Find where the given text appears and provide that cell's center as [x, y] coordinate. 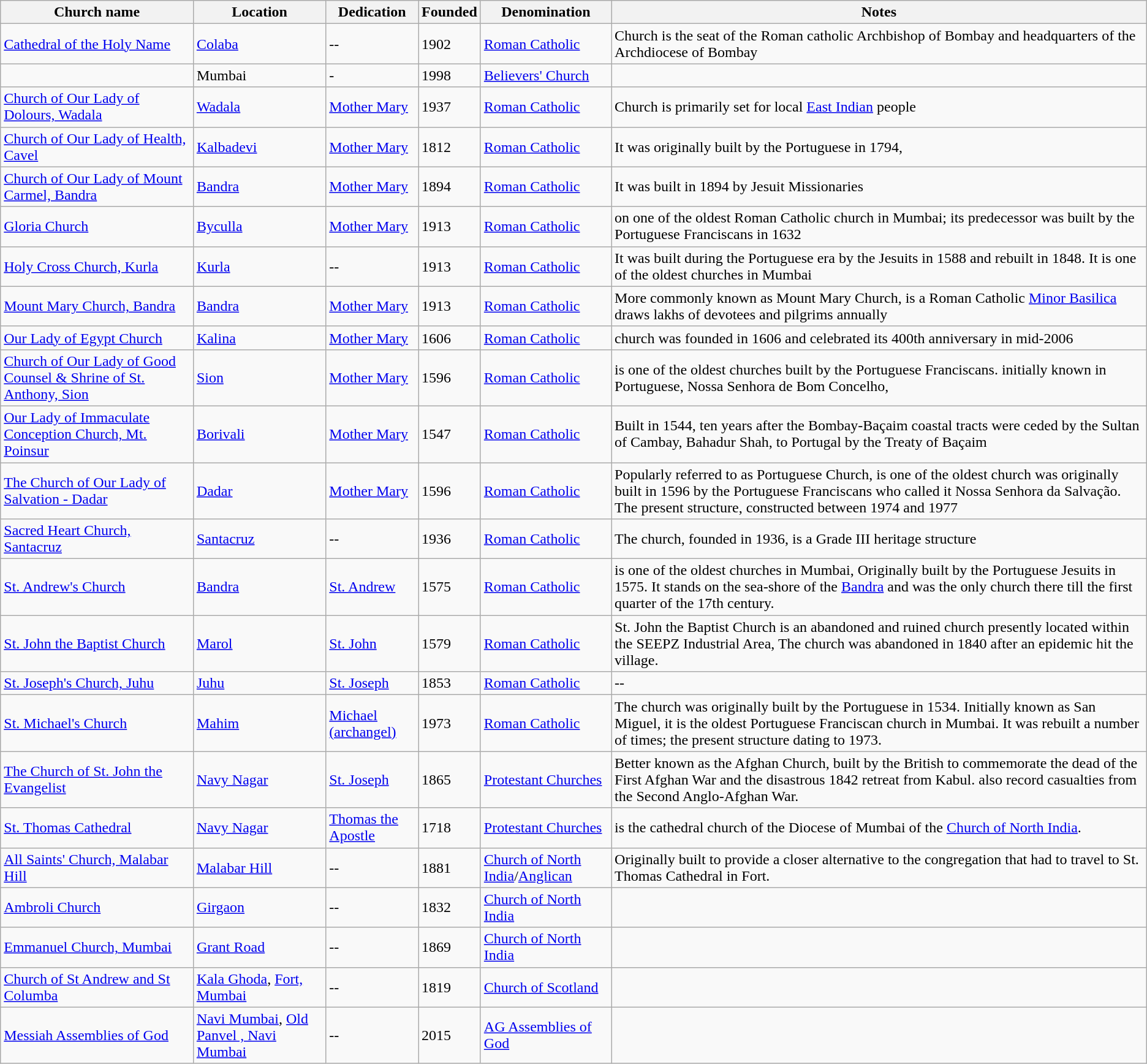
1902 [450, 44]
Kala Ghoda, Fort, Mumbai [259, 987]
St. Andrew [373, 587]
1936 [450, 539]
Kurla [259, 266]
Emmanuel Church, Mumbai [97, 948]
The church, founded in 1936, is a Grade III heritage structure [879, 539]
- [373, 75]
1606 [450, 338]
St. Andrew's Church [97, 587]
Borivali [259, 434]
Mahim [259, 723]
Marol [259, 644]
Church of Our Lady of Dolours, Wadala [97, 107]
Thomas the Apostle [373, 827]
Dadar [259, 490]
AG Assemblies of God [545, 1035]
Church of Our Lady of Mount Carmel, Bandra [97, 186]
Messiah Assemblies of God [97, 1035]
Originally built to provide a closer alternative to the congregation that had to travel to St. Thomas Cathedral in Fort. [879, 868]
Church of Our Lady of Health, Cavel [97, 147]
The Church of St. John the Evangelist [97, 780]
on one of the oldest Roman Catholic church in Mumbai; its predecessor was built by the Portuguese Franciscans in 1632 [879, 227]
Church is the seat of the Roman catholic Archbishop of Bombay and headquarters of the Archdiocese of Bombay [879, 44]
1853 [450, 683]
Notes [879, 12]
Kalina [259, 338]
The Church of Our Lady of Salvation - Dadar [97, 490]
1579 [450, 644]
Church of Scotland [545, 987]
Cathedral of the Holy Name [97, 44]
Our Lady of Egypt Church [97, 338]
Holy Cross Church, Kurla [97, 266]
St. Michael's Church [97, 723]
1865 [450, 780]
St. Joseph's Church, Juhu [97, 683]
Michael (archangel) [373, 723]
Colaba [259, 44]
Church of St Andrew and St Columba [97, 987]
Juhu [259, 683]
1718 [450, 827]
Santacruz [259, 539]
1881 [450, 868]
Denomination [545, 12]
1832 [450, 907]
Location [259, 12]
Wadala [259, 107]
1869 [450, 948]
1973 [450, 723]
is one of the oldest churches built by the Portuguese Franciscans. initially known in Portuguese, Nossa Senhora de Bom Concelho, [879, 378]
Grant Road [259, 948]
1547 [450, 434]
More commonly known as Mount Mary Church, is a Roman Catholic Minor Basilica draws lakhs of devotees and pilgrims annually [879, 306]
church was founded in 1606 and celebrated its 400th anniversary in mid-2006 [879, 338]
Sacred Heart Church, Santacruz [97, 539]
1894 [450, 186]
Dedication [373, 12]
Gloria Church [97, 227]
Founded [450, 12]
Church name [97, 12]
Our Lady of Immaculate Conception Church, Mt. Poinsur [97, 434]
Kalbadevi [259, 147]
Church is primarily set for local East Indian people [879, 107]
1819 [450, 987]
Girgaon [259, 907]
St. John the Baptist Church [97, 644]
Byculla [259, 227]
Built in 1544, ten years after the Bombay-Baçaim coastal tracts were ceded by the Sultan of Cambay, Bahadur Shah, to Portugal by the Treaty of Baçaim [879, 434]
It was built during the Portuguese era by the Jesuits in 1588 and rebuilt in 1848. It is one of the oldest churches in Mumbai [879, 266]
1998 [450, 75]
It was built in 1894 by Jesuit Missionaries [879, 186]
All Saints' Church, Malabar Hill [97, 868]
Believers' Church [545, 75]
Ambroli Church [97, 907]
Navi Mumbai, Old Panvel , Navi Mumbai [259, 1035]
2015 [450, 1035]
Church of Our Lady of Good Counsel & Shrine of St. Anthony, Sion [97, 378]
Mumbai [259, 75]
1812 [450, 147]
It was originally built by the Portuguese in 1794, [879, 147]
is the cathedral church of the Diocese of Mumbai of the Church of North India. [879, 827]
Sion [259, 378]
St. John [373, 644]
Mount Mary Church, Bandra [97, 306]
1937 [450, 107]
Malabar Hill [259, 868]
St. Thomas Cathedral [97, 827]
1575 [450, 587]
Church of North India/Anglican [545, 868]
